Provide the [x, y] coordinate of the cell's center where the given text is located.  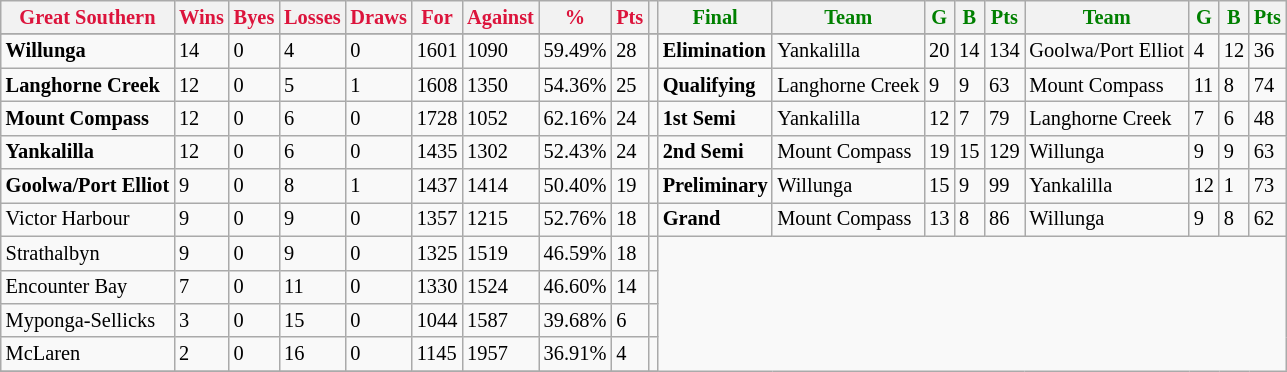
50.40% [576, 186]
79 [1004, 118]
1414 [500, 186]
48 [1268, 118]
1330 [437, 287]
1601 [437, 51]
73 [1268, 186]
Byes [254, 17]
Final [716, 17]
% [576, 17]
1090 [500, 51]
1350 [500, 85]
13 [939, 219]
Elimination [716, 51]
Victor Harbour [88, 219]
Strathalbyn [88, 253]
39.68% [576, 320]
46.59% [576, 253]
1044 [437, 320]
129 [1004, 152]
5 [312, 85]
1524 [500, 287]
46.60% [576, 287]
Losses [312, 17]
1608 [437, 85]
Draws [378, 17]
Wins [202, 17]
1052 [500, 118]
1215 [500, 219]
1302 [500, 152]
52.43% [576, 152]
1728 [437, 118]
1587 [500, 320]
1357 [437, 219]
74 [1268, 85]
1519 [500, 253]
20 [939, 51]
52.76% [576, 219]
Qualifying [716, 85]
54.36% [576, 85]
62 [1268, 219]
1st Semi [716, 118]
1437 [437, 186]
1325 [437, 253]
86 [1004, 219]
59.49% [576, 51]
For [437, 17]
3 [202, 320]
McLaren [88, 354]
Against [500, 17]
36 [1268, 51]
1435 [437, 152]
134 [1004, 51]
99 [1004, 186]
16 [312, 354]
28 [630, 51]
2nd Semi [716, 152]
1145 [437, 354]
Encounter Bay [88, 287]
Great Southern [88, 17]
1957 [500, 354]
2 [202, 354]
62.16% [576, 118]
Myponga-Sellicks [88, 320]
Grand [716, 219]
36.91% [576, 354]
Preliminary [716, 186]
25 [630, 85]
